Locate the cell with the specified text and output its [X, Y] center coordinate. 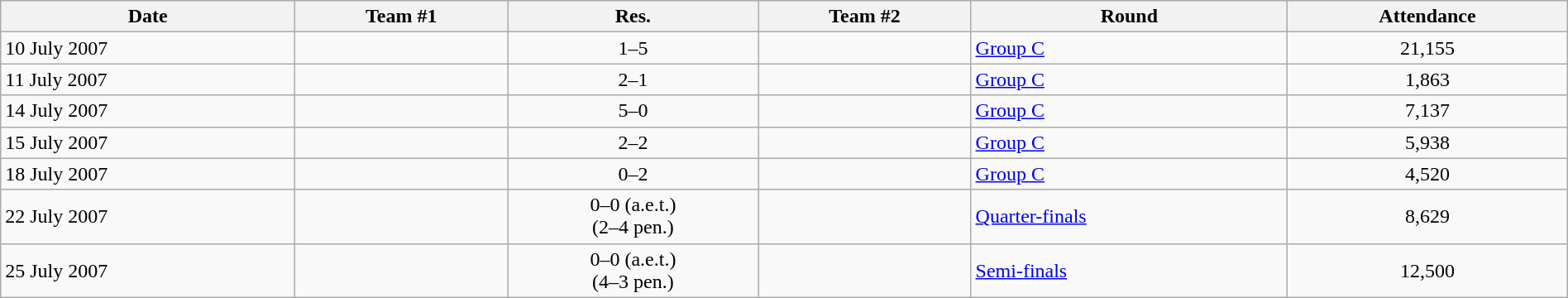
Team #2 [865, 17]
5–0 [633, 111]
Round [1130, 17]
0–0 (a.e.t.)(4–3 pen.) [633, 270]
0–2 [633, 174]
8,629 [1427, 217]
10 July 2007 [148, 48]
0–0 (a.e.t.)(2–4 pen.) [633, 217]
25 July 2007 [148, 270]
21,155 [1427, 48]
Res. [633, 17]
15 July 2007 [148, 142]
Semi-finals [1130, 270]
12,500 [1427, 270]
2–2 [633, 142]
18 July 2007 [148, 174]
1,863 [1427, 79]
4,520 [1427, 174]
14 July 2007 [148, 111]
22 July 2007 [148, 217]
Date [148, 17]
Quarter-finals [1130, 217]
7,137 [1427, 111]
11 July 2007 [148, 79]
Attendance [1427, 17]
1–5 [633, 48]
2–1 [633, 79]
5,938 [1427, 142]
Team #1 [402, 17]
